Return [X, Y] of the center of cell containing provided text 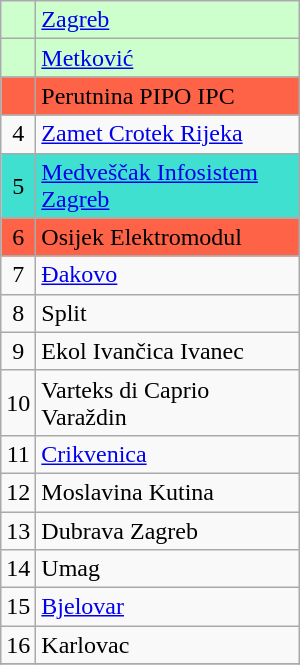
13 [18, 531]
11 [18, 454]
16 [18, 645]
9 [18, 351]
Zagreb [168, 20]
Bjelovar [168, 607]
Zamet Crotek Rijeka [168, 134]
Metković [168, 58]
Ekol Ivančica Ivanec [168, 351]
Đakovo [168, 275]
7 [18, 275]
8 [18, 313]
Karlovac [168, 645]
6 [18, 237]
Osijek Elektromodul [168, 237]
10 [18, 402]
Crikvenica [168, 454]
15 [18, 607]
4 [18, 134]
12 [18, 492]
Medveščak Infosistem Zagreb [168, 186]
Varteks di Caprio Varaždin [168, 402]
Dubrava Zagreb [168, 531]
5 [18, 186]
14 [18, 569]
Umag [168, 569]
Split [168, 313]
Moslavina Kutina [168, 492]
Perutnina PIPO IPC [168, 96]
